Pinpoint the cell where the given text exists, returning its (x, y) midpoint coordinate. 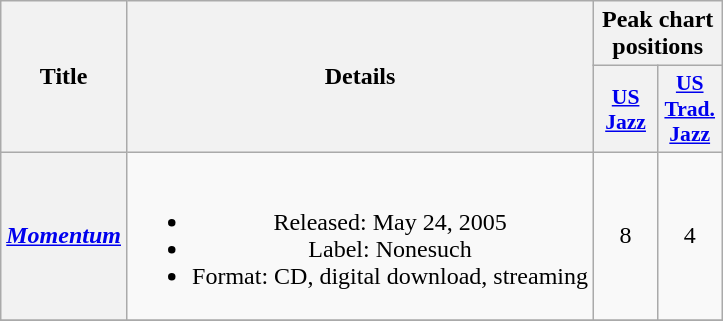
8 (626, 236)
Momentum (64, 236)
Details (360, 77)
Released: May 24, 2005Label: NonesuchFormat: CD, digital download, streaming (360, 236)
Title (64, 77)
USTrad.Jazz (690, 110)
Peak chart positions (658, 34)
USJazz (626, 110)
4 (690, 236)
